Search for the cell housing the specified text and yield its [X, Y] center coordinate. 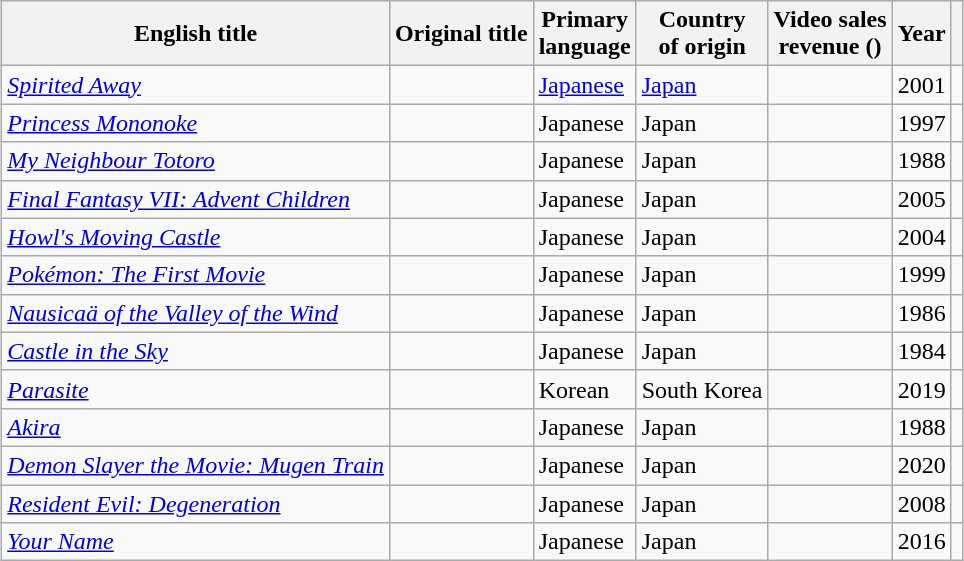
Akira [196, 427]
Primarylanguage [584, 34]
Final Fantasy VII: Advent Children [196, 199]
Howl's Moving Castle [196, 237]
Parasite [196, 389]
1984 [922, 351]
1999 [922, 275]
Pokémon: The First Movie [196, 275]
2008 [922, 503]
English title [196, 34]
Countryof origin [702, 34]
2016 [922, 542]
Original title [461, 34]
2004 [922, 237]
South Korea [702, 389]
1986 [922, 313]
2001 [922, 85]
2005 [922, 199]
Resident Evil: Degeneration [196, 503]
2019 [922, 389]
My Neighbour Totoro [196, 161]
Spirited Away [196, 85]
Princess Mononoke [196, 123]
Year [922, 34]
Demon Slayer the Movie: Mugen Train [196, 465]
Korean [584, 389]
Nausicaä of the Valley of the Wind [196, 313]
Video salesrevenue () [830, 34]
2020 [922, 465]
Your Name [196, 542]
Castle in the Sky [196, 351]
1997 [922, 123]
